For the text-containing cell, return its midpoint in (X, Y) coordinate format. 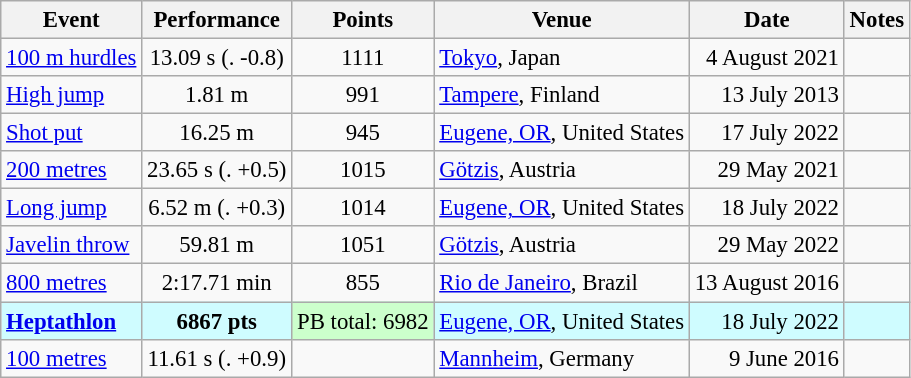
High jump (72, 95)
11.61 s (. +0.9) (217, 358)
Shot put (72, 133)
4 August 2021 (766, 58)
Tokyo, Japan (562, 58)
100 metres (72, 358)
1014 (363, 208)
855 (363, 283)
9 June 2016 (766, 358)
100 m hurdles (72, 58)
Long jump (72, 208)
Event (72, 20)
Mannheim, Germany (562, 358)
29 May 2022 (766, 245)
Notes (876, 20)
13 July 2013 (766, 95)
Date (766, 20)
Heptathlon (72, 321)
800 metres (72, 283)
991 (363, 95)
Tampere, Finland (562, 95)
PB total: 6982 (363, 321)
6867 pts (217, 321)
16.25 m (217, 133)
29 May 2021 (766, 170)
1015 (363, 170)
2:17.71 min (217, 283)
Points (363, 20)
945 (363, 133)
6.52 m (. +0.3) (217, 208)
13.09 s (. -0.8) (217, 58)
59.81 m (217, 245)
Venue (562, 20)
17 July 2022 (766, 133)
Rio de Janeiro, Brazil (562, 283)
Javelin throw (72, 245)
1111 (363, 58)
13 August 2016 (766, 283)
1051 (363, 245)
Performance (217, 20)
1.81 m (217, 95)
200 metres (72, 170)
23.65 s (. +0.5) (217, 170)
